Identify which cell holds the provided text, then report its [X, Y] central coordinate. 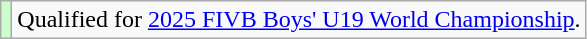
Qualified for 2025 FIVB Boys' U19 World Championship. [299, 20]
